Capture the cell that displays the provided text and extract its [x, y] central coordinate. 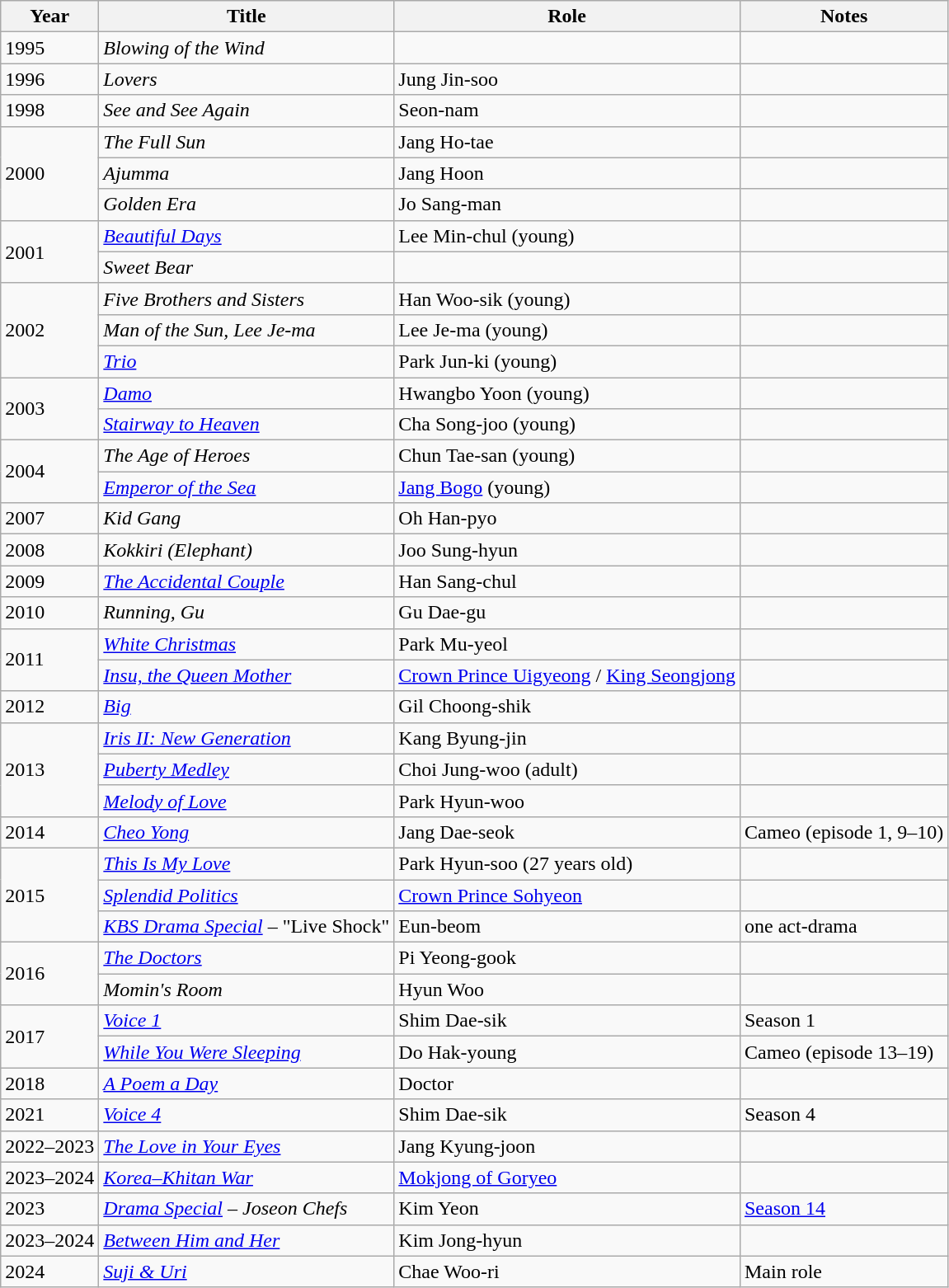
2017 [49, 1037]
2007 [49, 519]
1998 [49, 110]
The Age of Heroes [247, 456]
This Is My Love [247, 863]
Title [247, 16]
2009 [49, 581]
Jo Sang-man [567, 204]
Season 1 [843, 1021]
1995 [49, 48]
Momin's Room [247, 990]
KBS Drama Special – "Live Shock" [247, 927]
Jang Kyung-joon [567, 1146]
Jang Dae-seok [567, 832]
Korea–Khitan War [247, 1178]
Between Him and Her [247, 1240]
Chae Woo-ri [567, 1272]
Han Sang-chul [567, 581]
The Accidental Couple [247, 581]
2012 [49, 707]
Chun Tae-san (young) [567, 456]
Trio [247, 361]
2003 [49, 409]
Voice 1 [247, 1021]
2001 [49, 251]
Running, Gu [247, 613]
2013 [49, 769]
The Doctors [247, 958]
Seon-nam [567, 110]
2016 [49, 974]
Choi Jung-woo (adult) [567, 769]
2011 [49, 660]
1996 [49, 79]
2018 [49, 1084]
See and See Again [247, 110]
2000 [49, 173]
2022–2023 [49, 1146]
Crown Prince Uigyeong / King Seongjong [567, 675]
Golden Era [247, 204]
Lovers [247, 79]
Do Hak-young [567, 1052]
Iris II: New Generation [247, 738]
2008 [49, 550]
Kim Jong-hyun [567, 1240]
Big [247, 707]
Sweet Bear [247, 267]
Park Jun-ki (young) [567, 361]
Mokjong of Goryeo [567, 1178]
Insu, the Queen Mother [247, 675]
Jang Bogo (young) [567, 487]
Joo Sung-hyun [567, 550]
Gu Dae-gu [567, 613]
Jang Hoon [567, 173]
Stairway to Heaven [247, 425]
Hyun Woo [567, 990]
2002 [49, 330]
Oh Han-pyo [567, 519]
Blowing of the Wind [247, 48]
Five Brothers and Sisters [247, 298]
Kokkiri (Elephant) [247, 550]
Main role [843, 1272]
Season 14 [843, 1209]
Emperor of the Sea [247, 487]
2010 [49, 613]
Drama Special – Joseon Chefs [247, 1209]
2024 [49, 1272]
Cameo (episode 1, 9–10) [843, 832]
Man of the Sun, Lee Je-ma [247, 330]
Season 4 [843, 1115]
Voice 4 [247, 1115]
Crown Prince Sohyeon [567, 895]
Pi Yeong-gook [567, 958]
Park Hyun-woo [567, 801]
Gil Choong-shik [567, 707]
Hwangbo Yoon (young) [567, 393]
Role [567, 16]
Cameo (episode 13–19) [843, 1052]
The Love in Your Eyes [247, 1146]
Notes [843, 16]
2014 [49, 832]
Park Hyun-soo (27 years old) [567, 863]
Lee Je-ma (young) [567, 330]
2023 [49, 1209]
Beautiful Days [247, 236]
Park Mu-yeol [567, 644]
Jung Jin-soo [567, 79]
A Poem a Day [247, 1084]
Han Woo-sik (young) [567, 298]
White Christmas [247, 644]
2004 [49, 472]
Doctor [567, 1084]
Kang Byung-jin [567, 738]
Damo [247, 393]
Eun-beom [567, 927]
While You Were Sleeping [247, 1052]
2015 [49, 895]
Year [49, 16]
Lee Min-chul (young) [567, 236]
Cheo Yong [247, 832]
Melody of Love [247, 801]
Ajumma [247, 173]
Cha Song-joo (young) [567, 425]
Jang Ho-tae [567, 142]
Puberty Medley [247, 769]
Kid Gang [247, 519]
The Full Sun [247, 142]
2021 [49, 1115]
one act-drama [843, 927]
Suji & Uri [247, 1272]
Kim Yeon [567, 1209]
Splendid Politics [247, 895]
